Find where the given text appears and provide that cell's center as (x, y) coordinate. 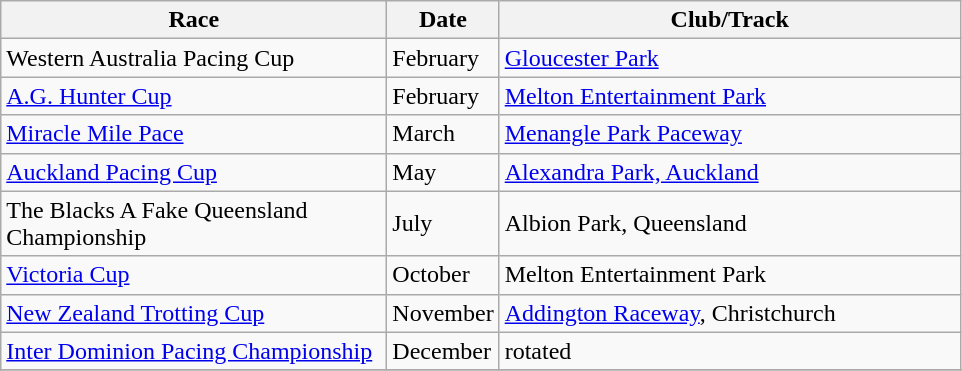
Club/Track (730, 20)
Inter Dominion Pacing Championship (194, 351)
Date (443, 20)
May (443, 172)
Alexandra Park, Auckland (730, 172)
Race (194, 20)
Victoria Cup (194, 275)
Gloucester Park (730, 58)
New Zealand Trotting Cup (194, 313)
A.G. Hunter Cup (194, 96)
Addington Raceway, Christchurch (730, 313)
December (443, 351)
October (443, 275)
Menangle Park Paceway (730, 134)
Albion Park, Queensland (730, 224)
Auckland Pacing Cup (194, 172)
Miracle Mile Pace (194, 134)
rotated (730, 351)
The Blacks A Fake Queensland Championship (194, 224)
Western Australia Pacing Cup (194, 58)
July (443, 224)
November (443, 313)
March (443, 134)
